Scan for the cell matching the given text and deliver its (x, y) coordinate at center. 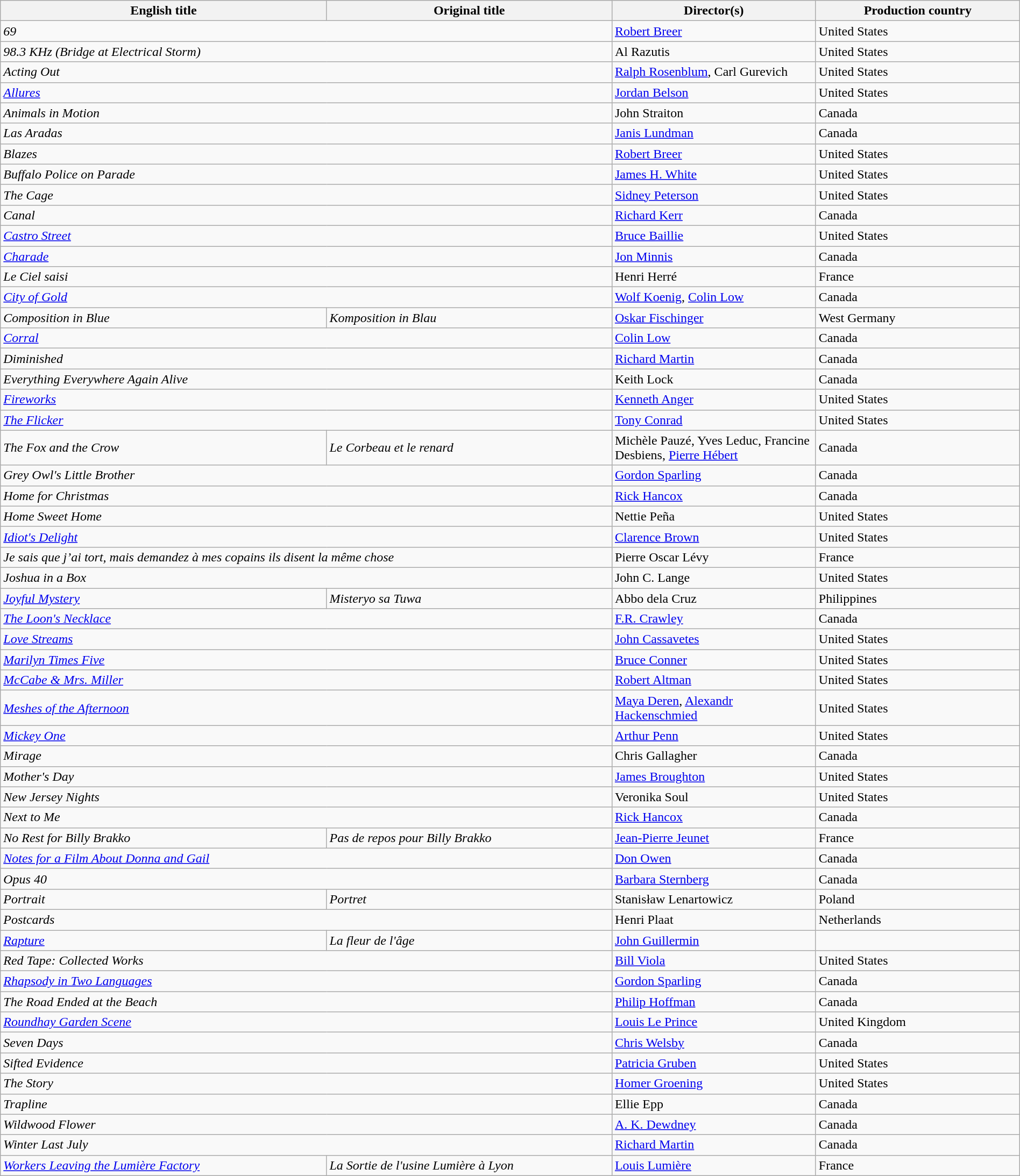
Kenneth Anger (713, 400)
Ralph Rosenblum, Carl Gurevich (713, 72)
Portrait (164, 899)
Homer Groening (713, 1084)
Henri Herré (713, 277)
Jean-Pierre Jeunet (713, 838)
Le Ciel saisi (307, 277)
The Fox and the Crow (164, 447)
Oskar Fischinger (713, 318)
Philippines (918, 598)
Bruce Baillie (713, 236)
Philip Hoffman (713, 1002)
Abbo dela Cruz (713, 598)
Netherlands (918, 920)
Tony Conrad (713, 420)
Arthur Penn (713, 736)
Composition in Blue (164, 318)
Seven Days (307, 1043)
La fleur de l'âge (469, 940)
Love Streams (307, 639)
English title (164, 11)
Rhapsody in Two Languages (307, 981)
Bruce Conner (713, 660)
Fireworks (307, 400)
Postcards (307, 920)
Everything Everywhere Again Alive (307, 379)
Las Aradas (307, 133)
Portret (469, 899)
Henri Plaat (713, 920)
Louis Le Prince (713, 1022)
Mother's Day (307, 776)
City of Gold (307, 297)
John Guillermin (713, 940)
West Germany (918, 318)
La Sortie de l'usine Lumière à Lyon (469, 1165)
Home Sweet Home (307, 516)
United Kingdom (918, 1022)
Chris Gallagher (713, 756)
Animals in Motion (307, 113)
Notes for a Film About Donna and Gail (307, 858)
Rapture (164, 940)
Idiot's Delight (307, 537)
John C. Lange (713, 578)
Winter Last July (307, 1145)
Don Owen (713, 858)
Original title (469, 11)
Ellie Epp (713, 1104)
New Jersey Nights (307, 797)
Director(s) (713, 11)
Diminished (307, 359)
Chris Welsby (713, 1043)
Opus 40 (307, 879)
Stanisław Lenartowicz (713, 899)
Buffalo Police on Parade (307, 174)
Roundhay Garden Scene (307, 1022)
Mickey One (307, 736)
Mirage (307, 756)
Bill Viola (713, 961)
The Loon's Necklace (307, 619)
James Broughton (713, 776)
Castro Street (307, 236)
Meshes of the Afternoon (307, 708)
Home for Christmas (307, 496)
Sifted Evidence (307, 1063)
69 (307, 31)
Wildwood Flower (307, 1124)
Robert Altman (713, 680)
Le Corbeau et le renard (469, 447)
Joshua in a Box (307, 578)
Acting Out (307, 72)
Nettie Peña (713, 516)
Al Razutis (713, 52)
The Cage (307, 195)
Red Tape: Collected Works (307, 961)
Je sais que j’ai tort, mais demandez à mes copains ils disent la même chose (307, 557)
Patricia Gruben (713, 1063)
Keith Lock (713, 379)
Janis Lundman (713, 133)
Canal (307, 215)
Charade (307, 256)
John Cassavetes (713, 639)
Production country (918, 11)
Richard Kerr (713, 215)
Pas de repos pour Billy Brakko (469, 838)
James H. White (713, 174)
McCabe & Mrs. Miller (307, 680)
Louis Lumière (713, 1165)
F.R. Crawley (713, 619)
The Road Ended at the Beach (307, 1002)
No Rest for Billy Brakko (164, 838)
Wolf Koenig, Colin Low (713, 297)
Trapline (307, 1104)
Michèle Pauzé, Yves Leduc, Francine Desbiens, Pierre Hébert (713, 447)
Marilyn Times Five (307, 660)
Workers Leaving the Lumière Factory (164, 1165)
Misteryo sa Tuwa (469, 598)
Colin Low (713, 338)
Poland (918, 899)
Barbara Sternberg (713, 879)
Corral (307, 338)
Komposition in Blau (469, 318)
Next to Me (307, 817)
Joyful Mystery (164, 598)
Maya Deren, Alexandr Hackenschmied (713, 708)
Jon Minnis (713, 256)
A. K. Dewdney (713, 1124)
John Straiton (713, 113)
Grey Owl's Little Brother (307, 475)
Jordan Belson (713, 92)
Pierre Oscar Lévy (713, 557)
Sidney Peterson (713, 195)
The Story (307, 1084)
Allures (307, 92)
98.3 KHz (Bridge at Electrical Storm) (307, 52)
Blazes (307, 154)
The Flicker (307, 420)
Veronika Soul (713, 797)
Clarence Brown (713, 537)
